For the text-containing cell, return its midpoint in (x, y) coordinate format. 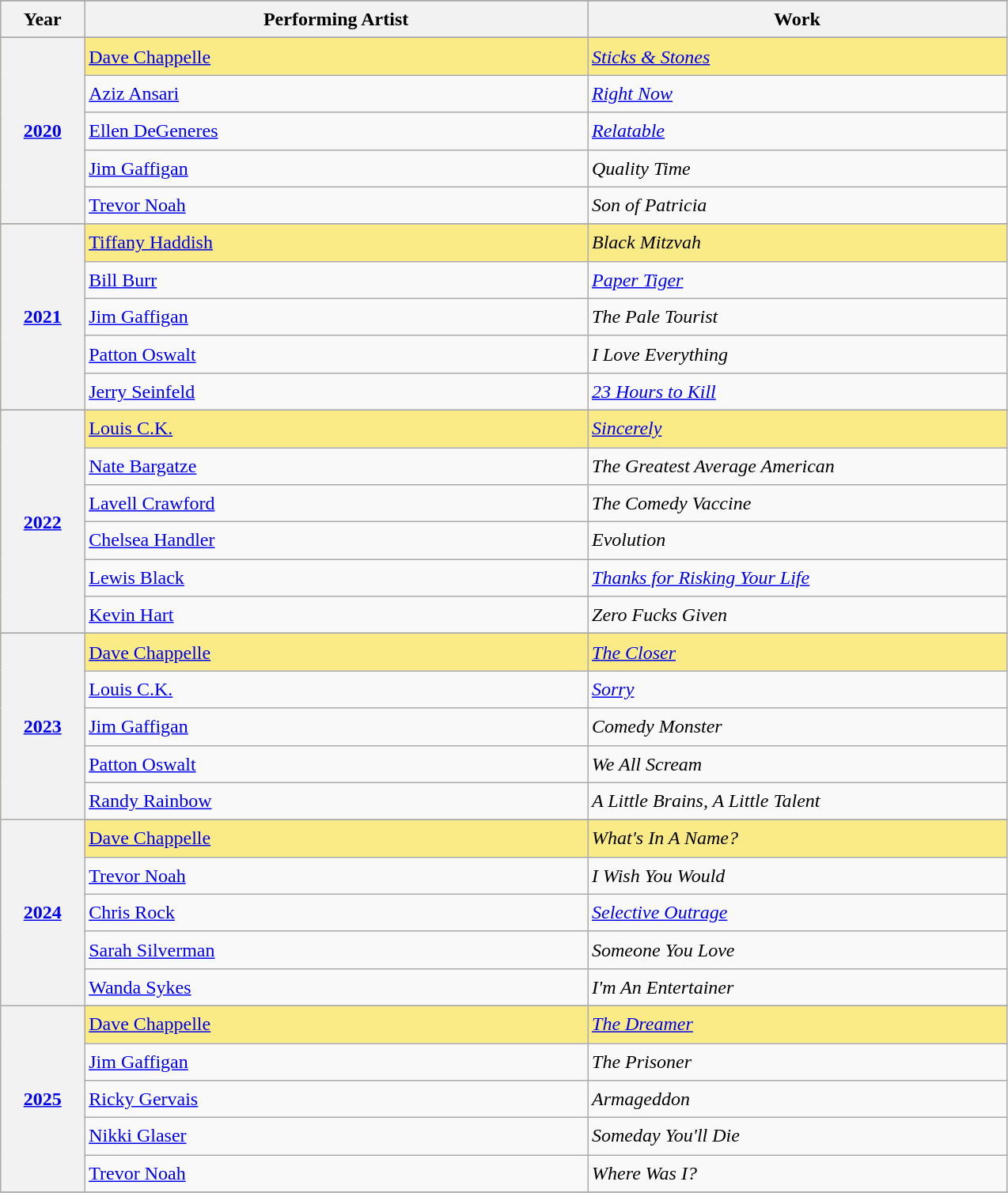
I Wish You Would (797, 875)
Quality Time (797, 168)
Ricky Gervais (336, 1100)
What's In A Name? (797, 839)
The Prisoner (797, 1062)
Armageddon (797, 1100)
Wanda Sykes (336, 987)
Lavell Crawford (336, 503)
Someone You Love (797, 949)
Bill Burr (336, 280)
The Dreamer (797, 1024)
23 Hours to Kill (797, 391)
Where Was I? (797, 1174)
Chelsea Handler (336, 541)
Nikki Glaser (336, 1136)
Relatable (797, 131)
Someday You'll Die (797, 1136)
Comedy Monster (797, 726)
Paper Tiger (797, 280)
The Greatest Average American (797, 467)
Kevin Hart (336, 615)
Year (43, 19)
Right Now (797, 93)
2025 (43, 1098)
2024 (43, 913)
Sticks & Stones (797, 57)
Chris Rock (336, 913)
A Little Brains, A Little Talent (797, 801)
Sarah Silverman (336, 949)
We All Scream (797, 764)
Randy Rainbow (336, 801)
Nate Bargatze (336, 467)
The Closer (797, 652)
I'm An Entertainer (797, 987)
Thanks for Risking Your Life (797, 578)
Selective Outrage (797, 913)
Lewis Black (336, 578)
Sorry (797, 690)
2021 (43, 316)
2023 (43, 726)
Black Mitzvah (797, 242)
Ellen DeGeneres (336, 131)
Son of Patricia (797, 206)
2020 (43, 131)
Performing Artist (336, 19)
Zero Fucks Given (797, 615)
I Love Everything (797, 354)
Aziz Ansari (336, 93)
2022 (43, 521)
Tiffany Haddish (336, 242)
The Comedy Vaccine (797, 503)
Evolution (797, 541)
Work (797, 19)
Sincerely (797, 429)
The Pale Tourist (797, 316)
Jerry Seinfeld (336, 391)
